Provide the (x, y) coordinate of the cell's center where the given text is located.  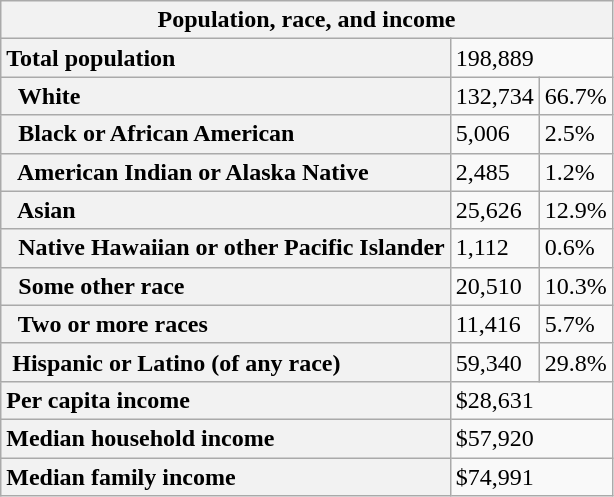
Native Hawaiian or other Pacific Islander (226, 248)
$74,991 (531, 477)
59,340 (494, 362)
Some other race (226, 286)
Hispanic or Latino (of any race) (226, 362)
Total population (226, 58)
1.2% (576, 172)
Two or more races (226, 324)
66.7% (576, 96)
29.8% (576, 362)
5.7% (576, 324)
Population, race, and income (307, 20)
132,734 (494, 96)
5,006 (494, 134)
$57,920 (531, 438)
1,112 (494, 248)
2.5% (576, 134)
11,416 (494, 324)
12.9% (576, 210)
American Indian or Alaska Native (226, 172)
Black or African American (226, 134)
25,626 (494, 210)
2,485 (494, 172)
Median family income (226, 477)
Median household income (226, 438)
Per capita income (226, 400)
20,510 (494, 286)
0.6% (576, 248)
White (226, 96)
10.3% (576, 286)
Asian (226, 210)
198,889 (531, 58)
$28,631 (531, 400)
